For the text-containing cell, return its midpoint in [x, y] coordinate format. 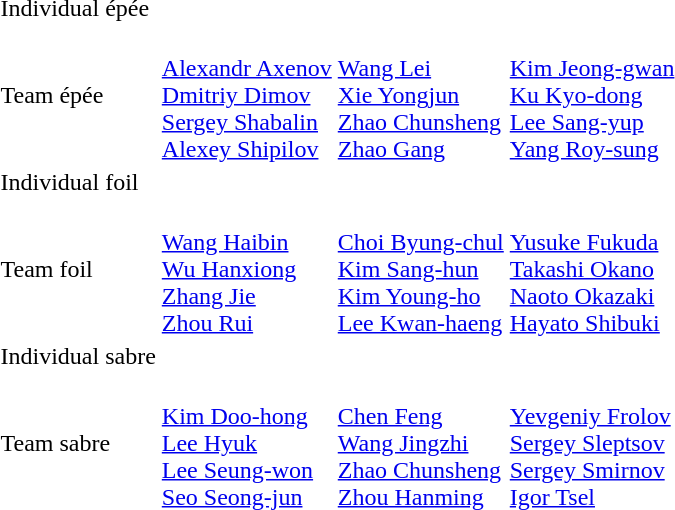
Wang HaibinWu HanxiongZhang JieZhou Rui [246, 269]
Choi Byung-chulKim Sang-hunKim Young-hoLee Kwan-haeng [420, 269]
Alexandr AxenovDmitriy DimovSergey ShabalinAlexey Shipilov [246, 95]
Wang LeiXie YongjunZhao ChunshengZhao Gang [420, 95]
